Detect which cell encompasses the target text, then output its [x, y] center coordinate. 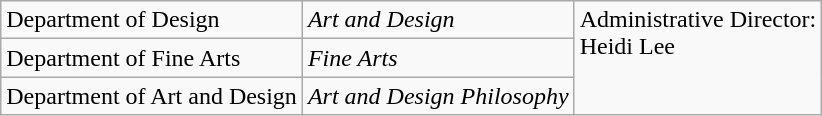
Art and Design Philosophy [438, 96]
Department of Design [152, 20]
Department of Art and Design [152, 96]
Art and Design [438, 20]
Administrative Director:Heidi Lee [698, 58]
Fine Arts [438, 58]
Department of Fine Arts [152, 58]
